Determine the [x, y] coordinate at the center of the cell enclosing the given text.  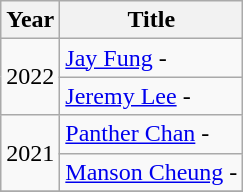
Title [152, 20]
Panther Chan - [152, 134]
Jeremy Lee - [152, 96]
Manson Cheung - [152, 172]
2021 [30, 153]
2022 [30, 77]
Year [30, 20]
Jay Fung - [152, 58]
